Return the [x, y] coordinate for the center point of the cell that contains the specified text.  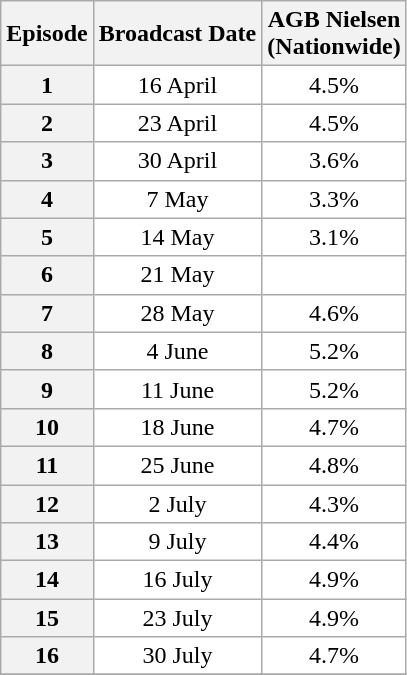
28 May [178, 313]
4 June [178, 351]
30 April [178, 161]
21 May [178, 275]
7 [47, 313]
6 [47, 275]
23 April [178, 123]
23 July [178, 618]
15 [47, 618]
3.3% [334, 199]
3 [47, 161]
13 [47, 542]
11 June [178, 389]
3.6% [334, 161]
2 July [178, 503]
5 [47, 237]
16 [47, 656]
11 [47, 465]
9 [47, 389]
Episode [47, 34]
4.6% [334, 313]
16 July [178, 580]
14 May [178, 237]
3.1% [334, 237]
4 [47, 199]
AGB Nielsen(Nationwide) [334, 34]
9 July [178, 542]
30 July [178, 656]
1 [47, 85]
7 May [178, 199]
Broadcast Date [178, 34]
2 [47, 123]
10 [47, 427]
4.4% [334, 542]
14 [47, 580]
12 [47, 503]
25 June [178, 465]
8 [47, 351]
16 April [178, 85]
4.3% [334, 503]
4.8% [334, 465]
18 June [178, 427]
